Identify which cell holds the provided text, then report its (X, Y) central coordinate. 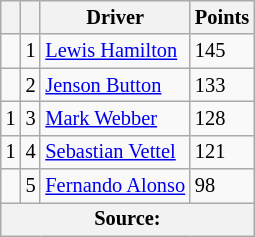
3 (31, 118)
128 (222, 118)
Source: (128, 219)
Lewis Hamilton (115, 51)
133 (222, 85)
5 (31, 186)
98 (222, 186)
Fernando Alonso (115, 186)
Points (222, 17)
121 (222, 152)
Mark Webber (115, 118)
Sebastian Vettel (115, 152)
145 (222, 51)
2 (31, 85)
4 (31, 152)
Jenson Button (115, 85)
Driver (115, 17)
